Return [x, y] of the center of cell containing provided text 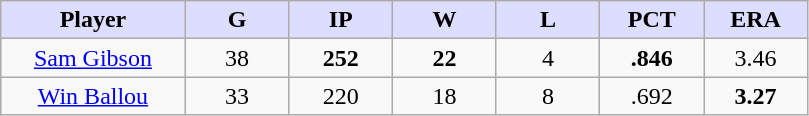
IP [341, 20]
18 [445, 96]
8 [548, 96]
.692 [652, 96]
Win Ballou [93, 96]
33 [237, 96]
Sam Gibson [93, 58]
4 [548, 58]
.846 [652, 58]
Player [93, 20]
W [445, 20]
22 [445, 58]
3.46 [756, 58]
G [237, 20]
252 [341, 58]
220 [341, 96]
L [548, 20]
3.27 [756, 96]
38 [237, 58]
PCT [652, 20]
ERA [756, 20]
